Determine the [x, y] coordinate at the center of the cell enclosing the given text.  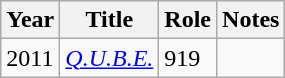
Role [188, 20]
Q.U.B.E. [110, 58]
2011 [30, 58]
Title [110, 20]
Year [30, 20]
Notes [251, 20]
919 [188, 58]
